Detect which cell encompasses the target text, then output its [x, y] center coordinate. 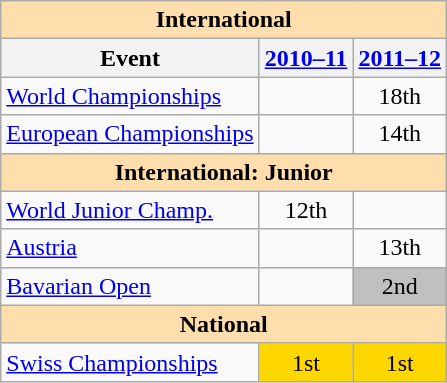
2010–11 [306, 58]
International [224, 20]
Event [130, 58]
12th [306, 210]
World Junior Champ. [130, 210]
Austria [130, 248]
14th [400, 134]
2011–12 [400, 58]
13th [400, 248]
Swiss Championships [130, 362]
National [224, 324]
Bavarian Open [130, 286]
World Championships [130, 96]
International: Junior [224, 172]
2nd [400, 286]
European Championships [130, 134]
18th [400, 96]
